Find where the given text appears and provide that cell's center as [x, y] coordinate. 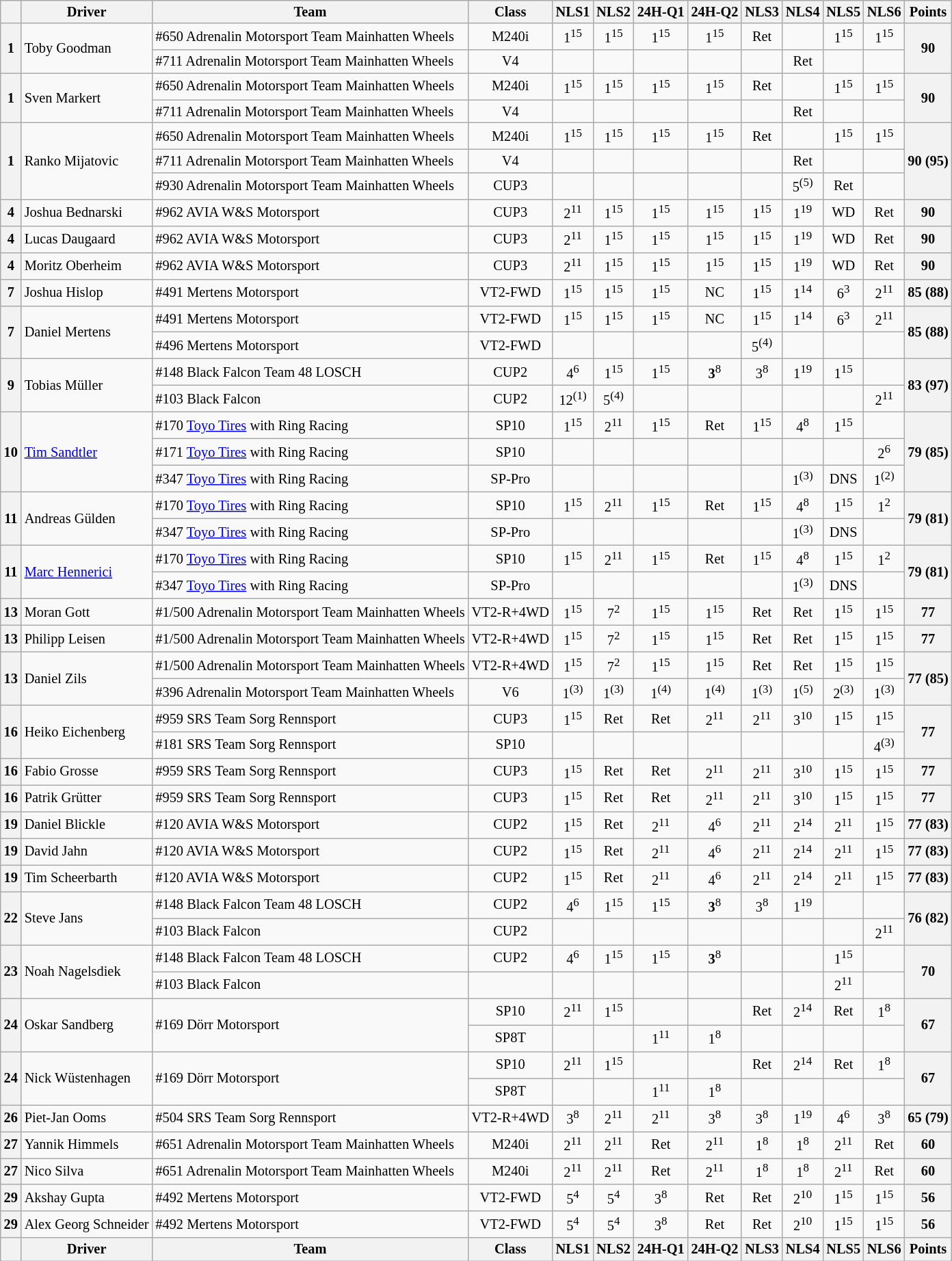
65 (79) [927, 1117]
#181 SRS Team Sorg Rennsport [310, 745]
#496 Mertens Motorsport [310, 346]
5(5) [803, 186]
70 [927, 971]
4(3) [884, 745]
Philipp Leisen [87, 639]
Tim Sandtler [87, 451]
23 [11, 971]
Tobias Müller [87, 385]
Sven Markert [87, 98]
Andreas Gülden [87, 518]
Moran Gott [87, 611]
#930 Adrenalin Motorsport Team Mainhatten Wheels [310, 186]
David Jahn [87, 852]
Noah Nagelsdiek [87, 971]
Daniel Zils [87, 678]
90 (95) [927, 161]
Fabio Grosse [87, 771]
#171 Toyo Tires with Ring Racing [310, 451]
Oskar Sandberg [87, 1024]
Toby Goodman [87, 48]
#504 SRS Team Sorg Rennsport [310, 1117]
1(2) [884, 479]
Daniel Blickle [87, 825]
Moritz Oberheim [87, 265]
77 (85) [927, 678]
Heiko Eichenberg [87, 732]
Yannik Himmels [87, 1145]
22 [11, 918]
Steve Jans [87, 918]
Tim Scheerbarth [87, 878]
Joshua Bednarski [87, 212]
Akshay Gupta [87, 1198]
Nico Silva [87, 1171]
83 (97) [927, 385]
Ranko Mijatovic [87, 161]
Joshua Hislop [87, 293]
Piet-Jan Ooms [87, 1117]
76 (82) [927, 918]
Patrik Grütter [87, 799]
Nick Wüstenhagen [87, 1078]
79 (85) [927, 451]
Alex Georg Schneider [87, 1224]
Daniel Mertens [87, 332]
1(5) [803, 692]
9 [11, 385]
V6 [510, 692]
2(3) [843, 692]
12(1) [573, 398]
10 [11, 451]
#396 Adrenalin Motorsport Team Mainhatten Wheels [310, 692]
Lucas Daugaard [87, 239]
Marc Hennerici [87, 572]
